Extract the (X, Y) coordinate from the center of the cell holding the provided text.  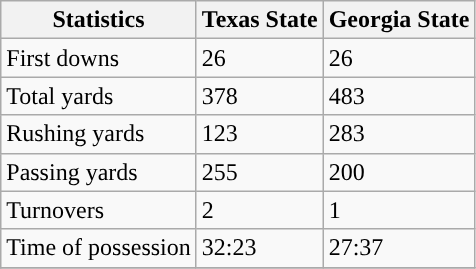
255 (260, 172)
200 (399, 172)
Texas State (260, 20)
27:37 (399, 248)
Rushing yards (99, 134)
Turnovers (99, 210)
1 (399, 210)
Time of possession (99, 248)
Georgia State (399, 20)
123 (260, 134)
32:23 (260, 248)
283 (399, 134)
Passing yards (99, 172)
Total yards (99, 96)
Statistics (99, 20)
First downs (99, 58)
483 (399, 96)
2 (260, 210)
378 (260, 96)
